Pinpoint the cell where the given text exists, returning its [x, y] midpoint coordinate. 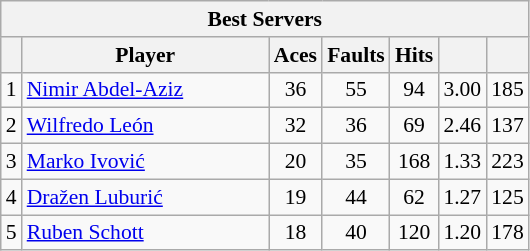
137 [508, 126]
168 [414, 162]
178 [508, 233]
69 [414, 126]
1.20 [462, 233]
125 [508, 197]
223 [508, 162]
Ruben Schott [146, 233]
55 [356, 90]
1.33 [462, 162]
5 [12, 233]
20 [296, 162]
Faults [356, 55]
185 [508, 90]
44 [356, 197]
2 [12, 126]
18 [296, 233]
Dražen Luburić [146, 197]
32 [296, 126]
2.46 [462, 126]
4 [12, 197]
Hits [414, 55]
Wilfredo León [146, 126]
Aces [296, 55]
1 [12, 90]
40 [356, 233]
120 [414, 233]
Player [146, 55]
94 [414, 90]
3 [12, 162]
Best Servers [265, 19]
62 [414, 197]
3.00 [462, 90]
Marko Ivović [146, 162]
1.27 [462, 197]
Nimir Abdel-Aziz [146, 90]
19 [296, 197]
35 [356, 162]
